Return the [x, y] coordinate for the center point of the cell that contains the specified text.  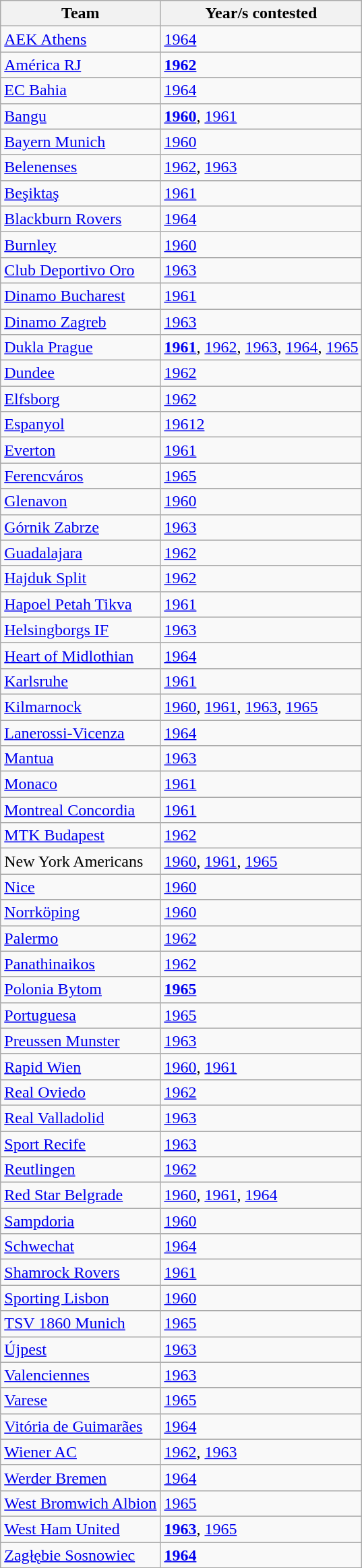
Belenenses [81, 167]
Everton [81, 450]
América RJ [81, 65]
TSV 1860 Munich [81, 1324]
Reutlingen [81, 1170]
Lanerossi-Vicenza [81, 732]
Club Deportivo Oro [81, 270]
Werder Bremen [81, 1478]
Varese [81, 1401]
Espanyol [81, 425]
1960, 1961, 1964 [262, 1195]
Blackburn Rovers [81, 219]
Hajduk Split [81, 578]
Zagłębie Sosnowiec [81, 1555]
MTK Budapest [81, 836]
Górnik Zabrze [81, 527]
Panathinaikos [81, 964]
Norrköping [81, 913]
Ferencváros [81, 476]
Beşiktaş [81, 193]
West Ham United [81, 1529]
Red Star Belgrade [81, 1195]
New York Americans [81, 861]
1960, 1961, 1965 [262, 861]
Montreal Concordia [81, 810]
Karlsruhe [81, 681]
Guadalajara [81, 553]
Real Oviedo [81, 1092]
Újpest [81, 1349]
Sampdoria [81, 1221]
1963, 1965 [262, 1529]
Polonia Bytom [81, 990]
Monaco [81, 784]
Bangu [81, 116]
Real Valladolid [81, 1118]
Portuguesa [81, 1015]
Kilmarnock [81, 707]
19612 [262, 425]
Palermo [81, 938]
Hapoel Petah Tikva [81, 604]
Heart of Midlothian [81, 655]
Burnley [81, 244]
Dundee [81, 373]
Bayern Munich [81, 142]
Dinamo Zagreb [81, 322]
Sporting Lisbon [81, 1298]
Schwechat [81, 1247]
Vitória de Guimarães [81, 1426]
Team [81, 13]
Glenavon [81, 502]
Preussen Munster [81, 1041]
Nice [81, 887]
Sport Recife [81, 1144]
1960, 1961, 1963, 1965 [262, 707]
Dukla Prague [81, 348]
1961, 1962, 1963, 1964, 1965 [262, 348]
Rapid Wien [81, 1066]
EC Bahia [81, 90]
AEK Athens [81, 39]
Mantua [81, 759]
Year/s contested [262, 13]
Wiener AC [81, 1452]
Shamrock Rovers [81, 1272]
Dinamo Bucharest [81, 296]
Helsingborgs IF [81, 630]
Valenciennes [81, 1375]
West Bromwich Albion [81, 1503]
Elfsborg [81, 399]
